Return the (x, y) coordinate for the center point of the cell that contains the specified text.  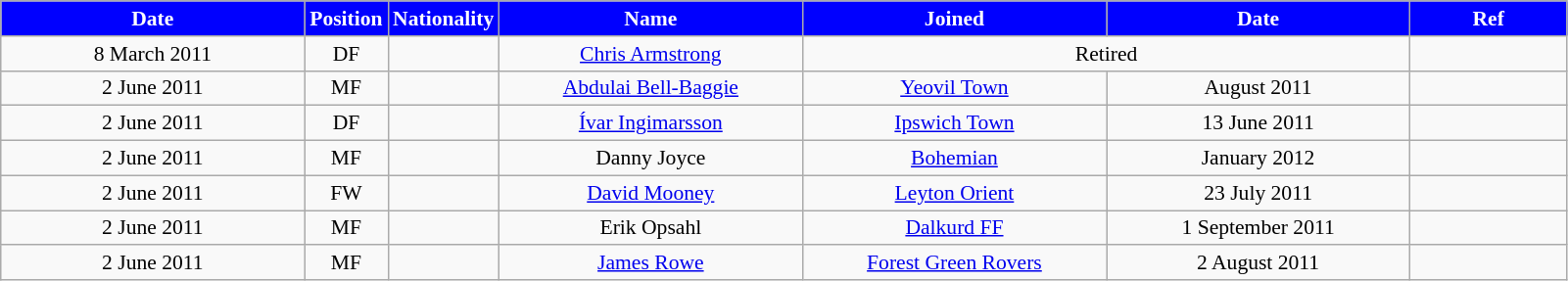
Joined (954, 19)
Ipswich Town (954, 123)
13 June 2011 (1259, 123)
Ívar Ingimarsson (650, 123)
Position (347, 19)
David Mooney (650, 193)
1 September 2011 (1259, 228)
Leyton Orient (954, 193)
FW (347, 193)
Abdulai Bell-Baggie (650, 88)
23 July 2011 (1259, 193)
January 2012 (1259, 159)
2 August 2011 (1259, 263)
Nationality (443, 19)
Dalkurd FF (954, 228)
Yeovil Town (954, 88)
Erik Opsahl (650, 228)
8 March 2011 (153, 54)
Ref (1489, 19)
Danny Joyce (650, 159)
Chris Armstrong (650, 54)
Bohemian (954, 159)
James Rowe (650, 263)
Name (650, 19)
August 2011 (1259, 88)
Retired (1106, 54)
Forest Green Rovers (954, 263)
